Find where the given text appears and provide that cell's center as (x, y) coordinate. 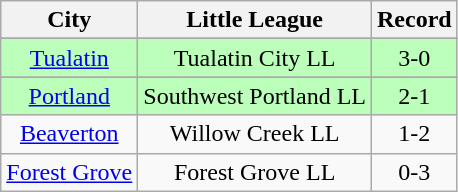
0-3 (415, 172)
1-2 (415, 134)
Tualatin City LL (255, 58)
Willow Creek LL (255, 134)
Southwest Portland LL (255, 96)
Beaverton (70, 134)
3-0 (415, 58)
Forest Grove LL (255, 172)
Forest Grove (70, 172)
Record (415, 20)
Tualatin (70, 58)
2-1 (415, 96)
City (70, 20)
Portland (70, 96)
Little League (255, 20)
